Search for the cell housing the specified text and yield its (x, y) center coordinate. 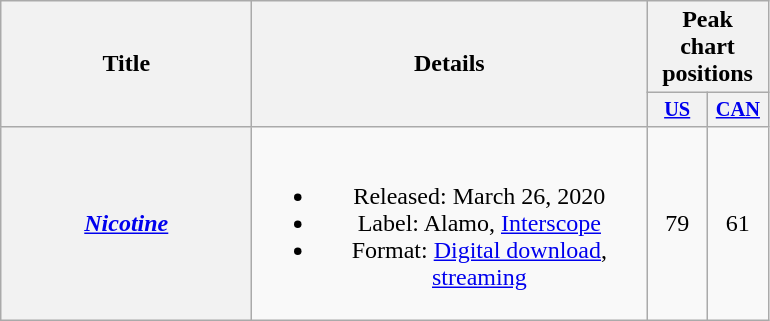
79 (678, 223)
Released: March 26, 2020Label: Alamo, InterscopeFormat: Digital download, streaming (450, 223)
Nicotine (126, 223)
Title (126, 64)
CAN (738, 110)
US (678, 110)
Details (450, 64)
Peak chart positions (708, 47)
61 (738, 223)
